Find where the given text appears and provide that cell's center as [x, y] coordinate. 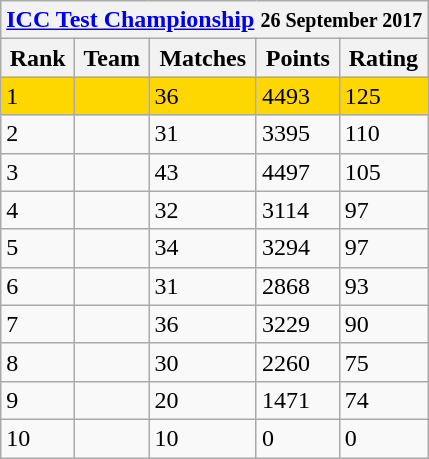
20 [203, 400]
ICC Test Championship 26 September 2017 [214, 20]
34 [203, 248]
3294 [298, 248]
Points [298, 58]
3114 [298, 210]
Matches [203, 58]
3229 [298, 324]
4497 [298, 172]
110 [384, 134]
9 [38, 400]
Team [112, 58]
Rating [384, 58]
90 [384, 324]
2260 [298, 362]
6 [38, 286]
93 [384, 286]
2 [38, 134]
74 [384, 400]
3395 [298, 134]
30 [203, 362]
75 [384, 362]
125 [384, 96]
8 [38, 362]
105 [384, 172]
5 [38, 248]
32 [203, 210]
1471 [298, 400]
3 [38, 172]
2868 [298, 286]
1 [38, 96]
43 [203, 172]
7 [38, 324]
4493 [298, 96]
Rank [38, 58]
4 [38, 210]
